Return [X, Y] of the center of cell containing provided text 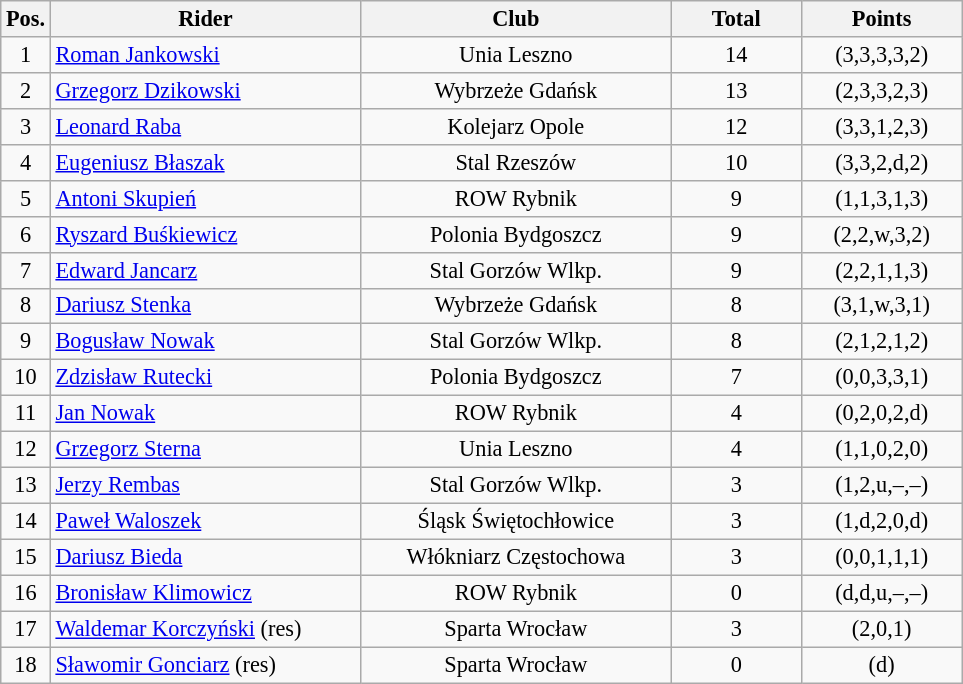
11 [26, 414]
(3,1,w,3,1) [881, 306]
(d,d,u,–,–) [881, 593]
(0,0,3,3,1) [881, 378]
Grzegorz Sterna [205, 450]
Rider [205, 19]
Stal Rzeszów [516, 162]
6 [26, 234]
Total [736, 19]
(0,0,1,1,1) [881, 557]
(2,1,2,1,2) [881, 342]
(2,0,1) [881, 629]
Dariusz Stenka [205, 306]
16 [26, 593]
(3,3,1,2,3) [881, 126]
Jan Nowak [205, 414]
5 [26, 198]
Jerzy Rembas [205, 485]
Grzegorz Dzikowski [205, 90]
(2,2,w,3,2) [881, 234]
Dariusz Bieda [205, 557]
17 [26, 629]
(2,2,1,1,3) [881, 270]
18 [26, 665]
Bronisław Klimowicz [205, 593]
(0,2,0,2,d) [881, 414]
(3,3,3,3,2) [881, 55]
Włókniarz Częstochowa [516, 557]
Eugeniusz Błaszak [205, 162]
1 [26, 55]
Edward Jancarz [205, 270]
(2,3,3,2,3) [881, 90]
Waldemar Korczyński (res) [205, 629]
(d) [881, 665]
(3,3,2,d,2) [881, 162]
Points [881, 19]
Paweł Waloszek [205, 521]
Bogusław Nowak [205, 342]
15 [26, 557]
Pos. [26, 19]
Sławomir Gonciarz (res) [205, 665]
Roman Jankowski [205, 55]
Kolejarz Opole [516, 126]
Ryszard Buśkiewicz [205, 234]
2 [26, 90]
Antoni Skupień [205, 198]
Zdzisław Rutecki [205, 378]
(1,1,3,1,3) [881, 198]
(1,1,0,2,0) [881, 450]
(1,d,2,0,d) [881, 521]
Śląsk Świętochłowice [516, 521]
Leonard Raba [205, 126]
Club [516, 19]
(1,2,u,–,–) [881, 485]
